Provide the [X, Y] coordinate of the cell's center where the given text is located.  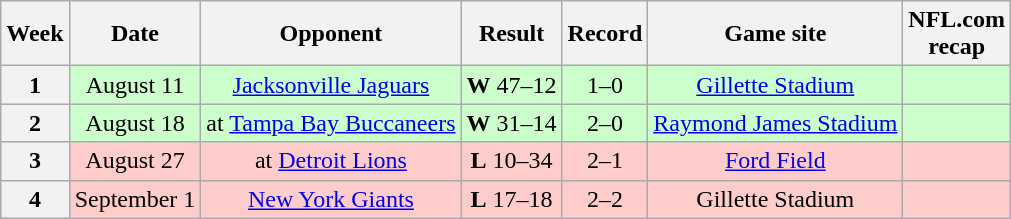
Ford Field [776, 161]
2 [35, 123]
W 47–12 [512, 85]
2–2 [605, 199]
L 10–34 [512, 161]
1 [35, 85]
3 [35, 161]
New York Giants [331, 199]
Opponent [331, 34]
Raymond James Stadium [776, 123]
4 [35, 199]
Jacksonville Jaguars [331, 85]
Game site [776, 34]
2–0 [605, 123]
2–1 [605, 161]
Week [35, 34]
August 18 [135, 123]
NFL.comrecap [957, 34]
August 11 [135, 85]
1–0 [605, 85]
at Detroit Lions [331, 161]
September 1 [135, 199]
L 17–18 [512, 199]
Date [135, 34]
August 27 [135, 161]
W 31–14 [512, 123]
Result [512, 34]
at Tampa Bay Buccaneers [331, 123]
Record [605, 34]
